Output the (x, y) coordinate of the center of the cell containing the given text.  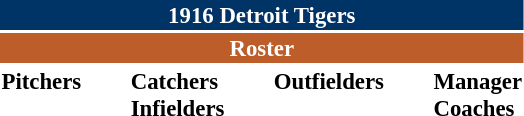
1916 Detroit Tigers (262, 15)
Roster (262, 48)
